Extract the (X, Y) coordinate from the center of the cell holding the provided text.  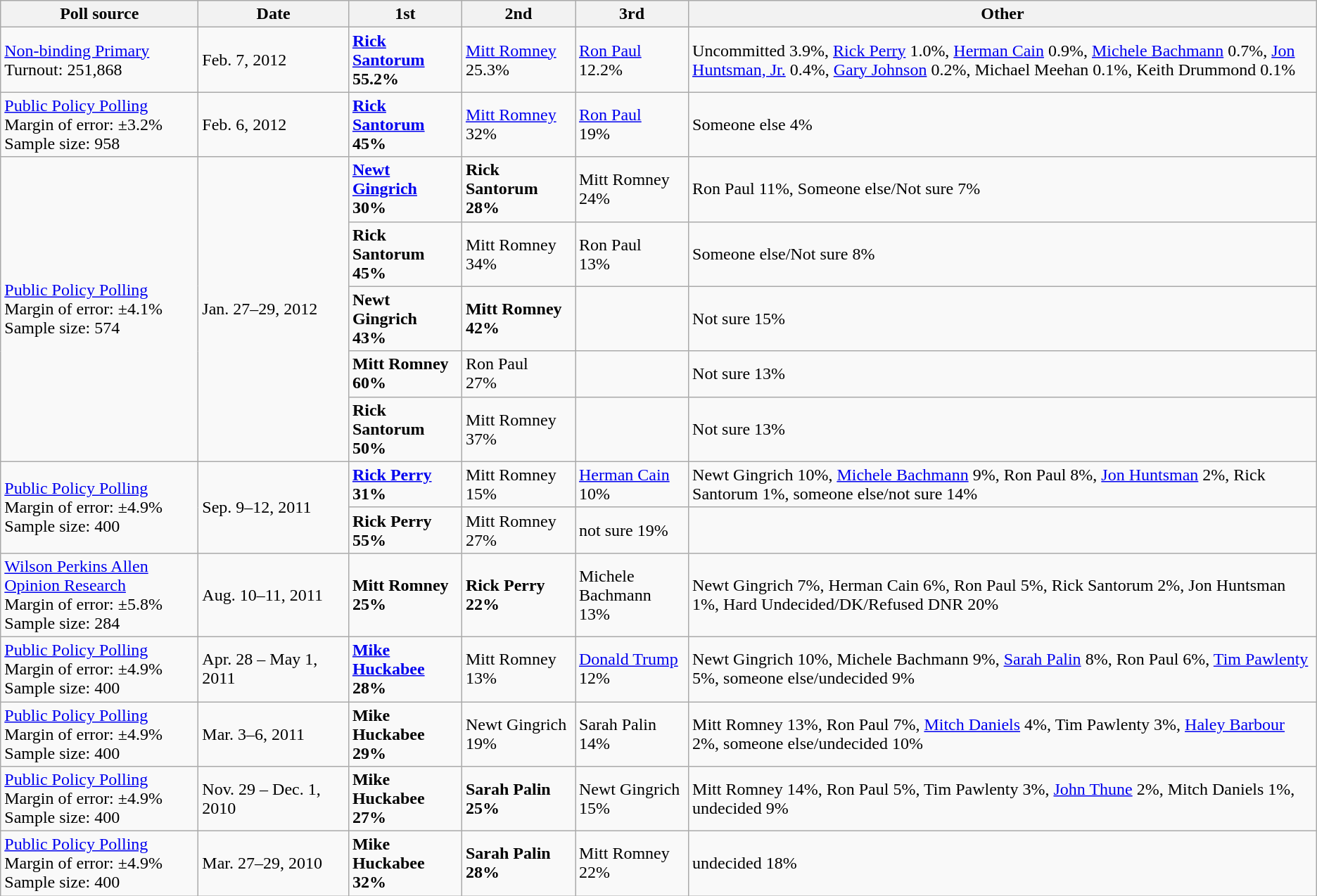
Rick Perry55% (405, 530)
Apr. 28 – May 1, 2011 (274, 669)
Newt Gingrich19% (518, 734)
Mitt Romney34% (518, 254)
Someone else/Not sure 8% (1003, 254)
Mitt Romney 27% (518, 530)
Sarah Palin14% (632, 734)
Rick Santorum28% (518, 189)
Mitt Romney15% (518, 484)
Donald Trump12% (632, 669)
2nd (518, 14)
Ron Paul 11%, Someone else/Not sure 7% (1003, 189)
Newt Gingrich 7%, Herman Cain 6%, Ron Paul 5%, Rick Santorum 2%, Jon Huntsman 1%, Hard Undecided/DK/Refused DNR 20% (1003, 595)
Rick Perry22% (518, 595)
Aug. 10–11, 2011 (274, 595)
Mike Huckabee29% (405, 734)
Mitt Romney24% (632, 189)
Newt Gingrich43% (405, 319)
Ron Paul19% (632, 124)
Mitt Romney22% (632, 864)
Mitt Romney37% (518, 429)
not sure 19% (632, 530)
Mike Huckabee32% (405, 864)
3rd (632, 14)
undecided 18% (1003, 864)
Poll source (100, 14)
Nov. 29 – Dec. 1, 2010 (274, 799)
Feb. 7, 2012 (274, 60)
Herman Cain10% (632, 484)
Feb. 6, 2012 (274, 124)
1st (405, 14)
Sarah Palin28% (518, 864)
Newt Gingrich 10%, Michele Bachmann 9%, Ron Paul 8%, Jon Huntsman 2%, Rick Santorum 1%, someone else/not sure 14% (1003, 484)
Wilson Perkins Allen Opinion ResearchMargin of error: ±5.8% Sample size: 284 (100, 595)
Public Policy PollingMargin of error: ±4.1% Sample size: 574 (100, 309)
Rick Santorum55.2% (405, 60)
Public Policy PollingMargin of error: ±3.2% Sample size: 958 (100, 124)
Ron Paul27% (518, 374)
Not sure 15% (1003, 319)
Newt Gingrich 10%, Michele Bachmann 9%, Sarah Palin 8%, Ron Paul 6%, Tim Pawlenty 5%, someone else/undecided 9% (1003, 669)
Mike Huckabee27% (405, 799)
Ron Paul13% (632, 254)
Rick Perry31% (405, 484)
Mitt Romney 14%, Ron Paul 5%, Tim Pawlenty 3%, John Thune 2%, Mitch Daniels 1%, undecided 9% (1003, 799)
Michele Bachmann13% (632, 595)
Mitt Romney25.3% (518, 60)
Mitt Romney25% (405, 595)
Other (1003, 14)
Mitt Romney32% (518, 124)
Mar. 27–29, 2010 (274, 864)
Mitt Romney13% (518, 669)
Mitt Romney60% (405, 374)
Date (274, 14)
Newt Gingrich30% (405, 189)
Mitt Romney 13%, Ron Paul 7%, Mitch Daniels 4%, Tim Pawlenty 3%, Haley Barbour 2%, someone else/undecided 10% (1003, 734)
Someone else 4% (1003, 124)
Non-binding PrimaryTurnout: 251,868 (100, 60)
Mitt Romney42% (518, 319)
Jan. 27–29, 2012 (274, 309)
Ron Paul12.2% (632, 60)
Sep. 9–12, 2011 (274, 507)
Rick Santorum50% (405, 429)
Mike Huckabee28% (405, 669)
Newt Gingrich15% (632, 799)
Sarah Palin25% (518, 799)
Mar. 3–6, 2011 (274, 734)
